Provide the [x, y] coordinate of the cell's center where the given text is located.  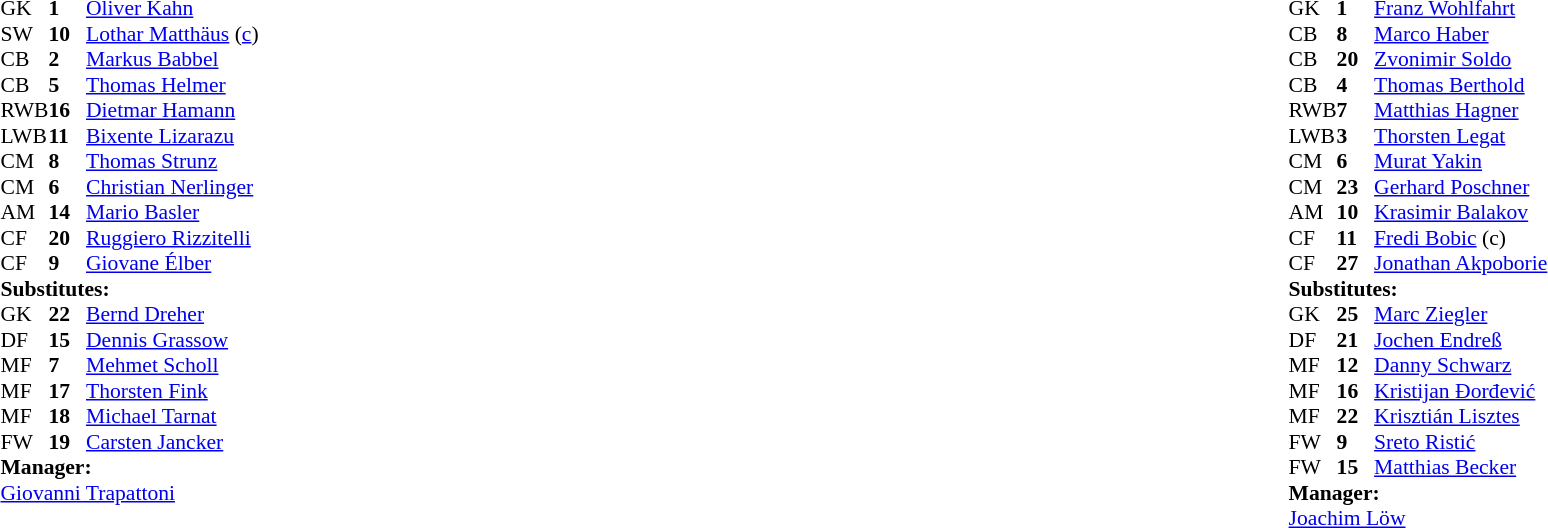
Krasimir Balakov [1460, 213]
Thomas Berthold [1460, 85]
Matthias Becker [1460, 467]
3 [1356, 136]
Marco Haber [1460, 34]
Mehmet Scholl [172, 365]
Giovane Élber [172, 263]
18 [67, 417]
19 [67, 442]
Thorsten Fink [172, 391]
Thomas Strunz [172, 161]
Dennis Grassow [172, 340]
Carsten Jancker [172, 442]
14 [67, 213]
Dietmar Hamann [172, 111]
Christian Nerlinger [172, 187]
Sreto Ristić [1460, 442]
27 [1356, 263]
12 [1356, 365]
23 [1356, 187]
Jonathan Akpoborie [1460, 263]
Thorsten Legat [1460, 136]
Murat Yakin [1460, 161]
SW [24, 34]
Michael Tarnat [172, 417]
Markus Babbel [172, 59]
21 [1356, 340]
Kristijan Đorđević [1460, 391]
Fredi Bobic (c) [1460, 238]
4 [1356, 85]
Marc Ziegler [1460, 315]
5 [67, 85]
Giovanni Trapattoni [129, 493]
Mario Basler [172, 213]
Krisztián Lisztes [1460, 417]
Lothar Matthäus (c) [172, 34]
Bixente Lizarazu [172, 136]
Thomas Helmer [172, 85]
Danny Schwarz [1460, 365]
25 [1356, 315]
Jochen Endreß [1460, 340]
Matthias Hagner [1460, 111]
Bernd Dreher [172, 315]
Ruggiero Rizzitelli [172, 238]
2 [67, 59]
17 [67, 391]
Zvonimir Soldo [1460, 59]
Gerhard Poschner [1460, 187]
